For the text-containing cell, return its midpoint in (x, y) coordinate format. 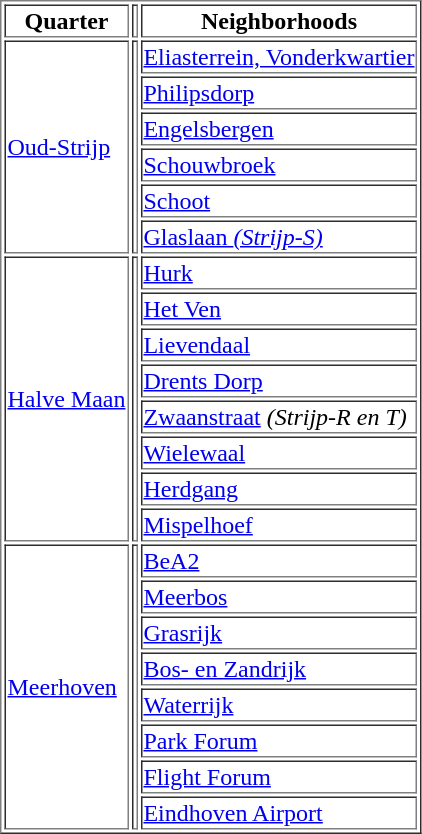
Meerhoven (66, 686)
Meerbos (278, 596)
Quarter (66, 20)
Waterrijk (278, 704)
Halve Maan (66, 398)
BeA2 (278, 560)
Zwaanstraat (Strijp-R en T) (278, 416)
Schouwbroek (278, 164)
Het Ven (278, 308)
Herdgang (278, 488)
Philipsdorp (278, 92)
Wielewaal (278, 452)
Engelsbergen (278, 128)
Flight Forum (278, 776)
Neighborhoods (278, 20)
Schoot (278, 200)
Bos- en Zandrijk (278, 668)
Oud-Strijp (66, 146)
Glaslaan (Strijp-S) (278, 236)
Mispelhoef (278, 524)
Park Forum (278, 740)
Grasrijk (278, 632)
Lievendaal (278, 344)
Eliasterrein, Vonderkwartier (278, 56)
Eindhoven Airport (278, 812)
Hurk (278, 272)
Drents Dorp (278, 380)
